Extract the (X, Y) coordinate from the center of the cell holding the provided text.  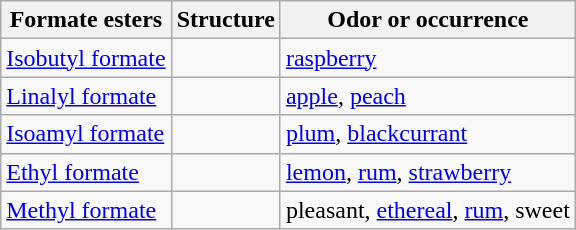
Ethyl formate (86, 172)
Isobutyl formate (86, 58)
Linalyl formate (86, 96)
Methyl formate (86, 210)
lemon, rum, strawberry (428, 172)
pleasant, ethereal, rum, sweet (428, 210)
Isoamyl formate (86, 134)
Odor or occurrence (428, 20)
plum, blackcurrant (428, 134)
Structure (226, 20)
Formate esters (86, 20)
apple, peach (428, 96)
raspberry (428, 58)
